Return the [x, y] coordinate for the center point of the cell that contains the specified text.  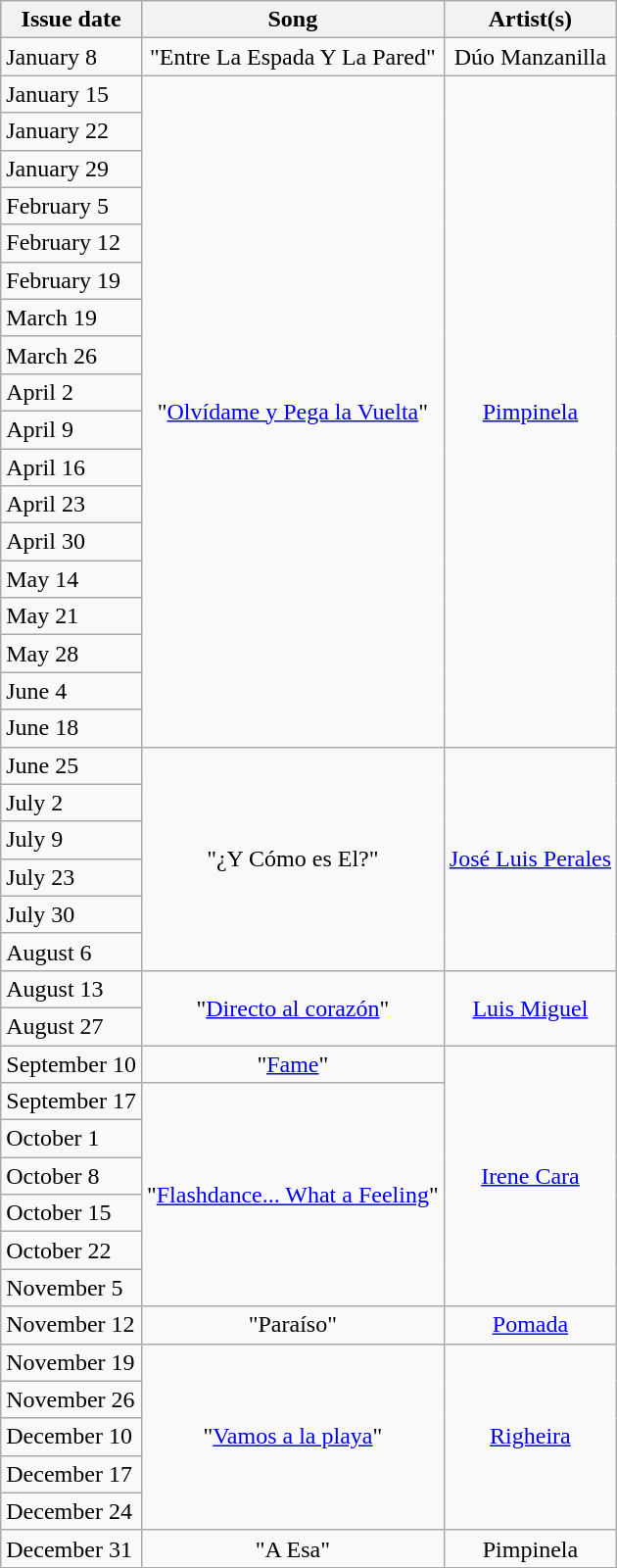
December 10 [71, 1437]
"Flashdance... What a Feeling" [292, 1195]
November 19 [71, 1362]
January 8 [71, 57]
May 14 [71, 579]
April 30 [71, 542]
December 24 [71, 1511]
June 18 [71, 728]
"Entre La Espada Y La Pared" [292, 57]
November 26 [71, 1399]
July 23 [71, 877]
May 28 [71, 654]
September 10 [71, 1063]
August 6 [71, 952]
August 13 [71, 989]
February 12 [71, 243]
May 21 [71, 616]
October 1 [71, 1139]
Pomada [530, 1325]
July 2 [71, 803]
January 29 [71, 169]
"Fame" [292, 1063]
April 23 [71, 505]
February 19 [71, 280]
April 2 [71, 392]
"Directo al corazón" [292, 1007]
Righeira [530, 1437]
Irene Cara [530, 1175]
"Paraíso" [292, 1325]
February 5 [71, 206]
July 9 [71, 840]
March 26 [71, 355]
July 30 [71, 914]
January 22 [71, 131]
November 5 [71, 1288]
October 22 [71, 1250]
December 31 [71, 1548]
March 19 [71, 318]
November 12 [71, 1325]
"A Esa" [292, 1548]
April 16 [71, 467]
"¿Y Cómo es El?" [292, 858]
Dúo Manzanilla [530, 57]
September 17 [71, 1102]
June 4 [71, 691]
December 17 [71, 1474]
April 9 [71, 429]
Luis Miguel [530, 1007]
August 27 [71, 1026]
Song [292, 20]
"Vamos a la playa" [292, 1437]
José Luis Perales [530, 858]
October 8 [71, 1176]
Issue date [71, 20]
"Olvídame y Pega la Vuelta" [292, 412]
Artist(s) [530, 20]
January 15 [71, 94]
June 25 [71, 765]
October 15 [71, 1213]
